For the text-containing cell, return its midpoint in (X, Y) coordinate format. 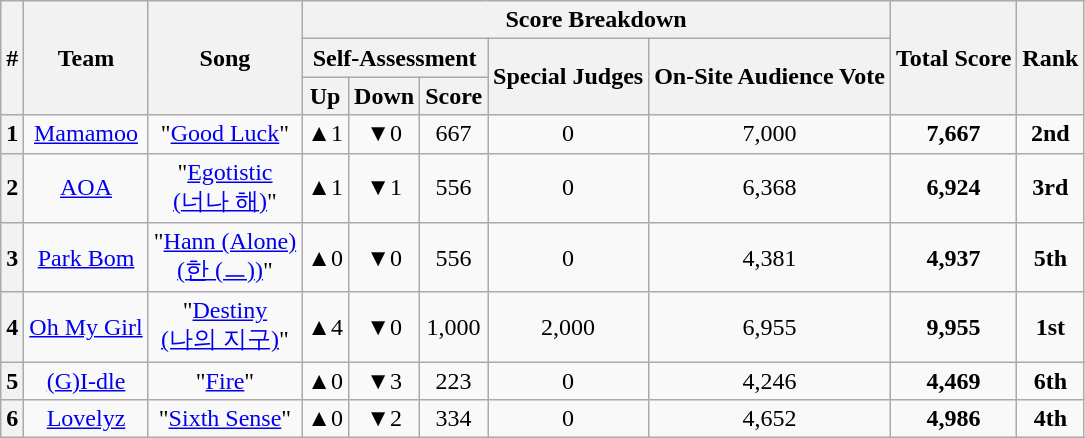
5 (12, 381)
3 (12, 258)
4,652 (770, 419)
4,381 (770, 258)
5th (1050, 258)
Special Judges (568, 77)
4,986 (953, 419)
667 (454, 134)
4 (12, 327)
Park Bom (86, 258)
334 (454, 419)
AOA (86, 188)
Down (384, 96)
# (12, 58)
4,246 (770, 381)
4th (1050, 419)
▲4 (326, 327)
"Destiny(나의 지구)" (224, 327)
"Egotistic(너나 해)" (224, 188)
6th (1050, 381)
"Sixth Sense" (224, 419)
2nd (1050, 134)
"Fire" (224, 381)
2,000 (568, 327)
Score Breakdown (596, 20)
6,955 (770, 327)
▼2 (384, 419)
Rank (1050, 58)
1st (1050, 327)
Total Score (953, 58)
3rd (1050, 188)
1 (12, 134)
"Good Luck" (224, 134)
Up (326, 96)
9,955 (953, 327)
2 (12, 188)
▼3 (384, 381)
Lovelyz (86, 419)
▼1 (384, 188)
7,667 (953, 134)
223 (454, 381)
7,000 (770, 134)
(G)I-dle (86, 381)
Score (454, 96)
Mamamoo (86, 134)
Song (224, 58)
On-Site Audience Vote (770, 77)
6,924 (953, 188)
Oh My Girl (86, 327)
4,937 (953, 258)
Team (86, 58)
Self-Assessment (395, 58)
6,368 (770, 188)
4,469 (953, 381)
"Hann (Alone)(한 (ㅡ))" (224, 258)
1,000 (454, 327)
6 (12, 419)
